Search for the cell housing the specified text and yield its [x, y] center coordinate. 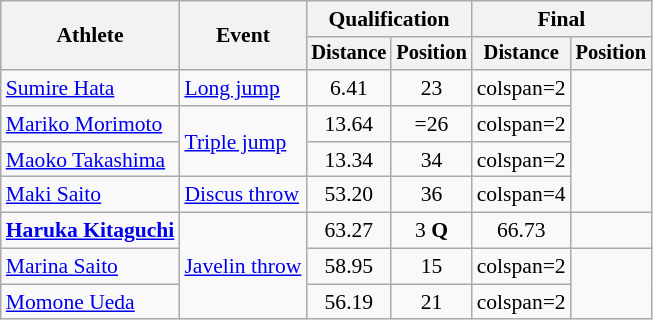
Long jump [242, 88]
36 [431, 195]
Triple jump [242, 142]
56.19 [348, 302]
15 [431, 267]
58.95 [348, 267]
21 [431, 302]
3 Q [431, 231]
Final [562, 19]
Event [242, 36]
13.64 [348, 124]
Mariko Morimoto [90, 124]
13.34 [348, 160]
Maki Saito [90, 195]
=26 [431, 124]
53.20 [348, 195]
Marina Saito [90, 267]
Maoko Takashima [90, 160]
6.41 [348, 88]
63.27 [348, 231]
23 [431, 88]
colspan=4 [522, 195]
Javelin throw [242, 266]
66.73 [522, 231]
Athlete [90, 36]
34 [431, 160]
Momone Ueda [90, 302]
Qualification [388, 19]
Haruka Kitaguchi [90, 231]
Sumire Hata [90, 88]
Discus throw [242, 195]
